Determine the [x, y] coordinate at the center of the cell enclosing the given text.  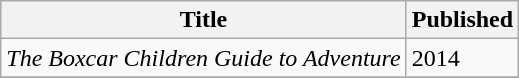
Title [204, 20]
2014 [462, 58]
Published [462, 20]
The Boxcar Children Guide to Adventure [204, 58]
